Scan for the cell matching the given text and deliver its (X, Y) coordinate at center. 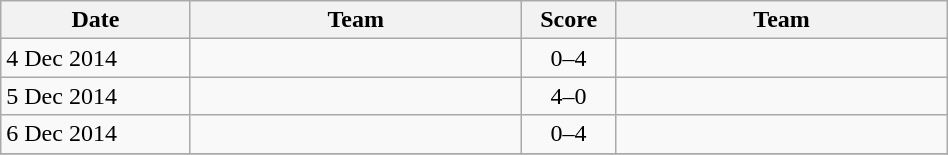
4–0 (568, 96)
Score (568, 20)
4 Dec 2014 (96, 58)
Date (96, 20)
5 Dec 2014 (96, 96)
6 Dec 2014 (96, 134)
